Scan for the cell matching the given text and deliver its [x, y] coordinate at center. 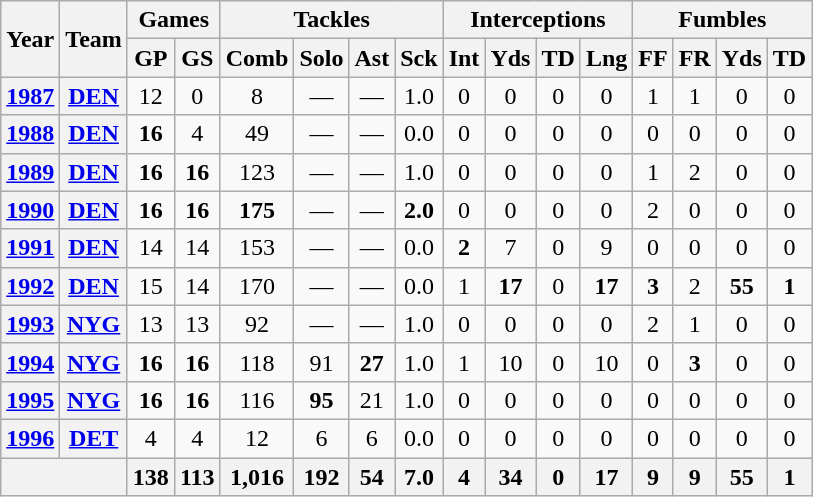
1988 [30, 134]
1994 [30, 362]
GP [150, 58]
FF [653, 58]
175 [257, 210]
21 [372, 400]
Lng [606, 58]
2.0 [419, 210]
8 [257, 96]
118 [257, 362]
91 [322, 362]
7 [510, 248]
1993 [30, 324]
123 [257, 172]
113 [197, 477]
Team [94, 39]
Sck [419, 58]
GS [197, 58]
1995 [30, 400]
7.0 [419, 477]
54 [372, 477]
1992 [30, 286]
Year [30, 39]
DET [94, 438]
1989 [30, 172]
Games [174, 20]
27 [372, 362]
FR [694, 58]
170 [257, 286]
1991 [30, 248]
92 [257, 324]
138 [150, 477]
Fumbles [722, 20]
116 [257, 400]
Tackles [332, 20]
15 [150, 286]
Interceptions [538, 20]
95 [322, 400]
1990 [30, 210]
Comb [257, 58]
1987 [30, 96]
192 [322, 477]
Solo [322, 58]
Ast [372, 58]
153 [257, 248]
1996 [30, 438]
49 [257, 134]
Int [464, 58]
34 [510, 477]
1,016 [257, 477]
